Scan for the cell matching the given text and deliver its [x, y] coordinate at center. 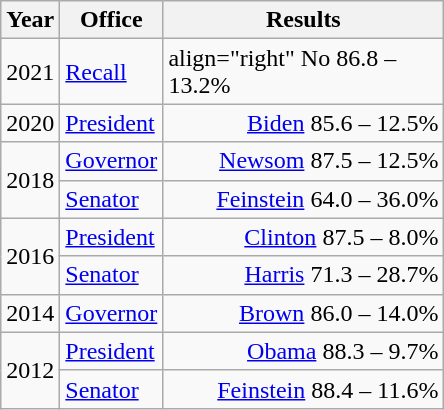
Biden 85.6 – 12.5% [304, 123]
align="right" No 86.8 – 13.2% [304, 72]
Clinton 87.5 – 8.0% [304, 237]
Year [30, 20]
2014 [30, 313]
2020 [30, 123]
2016 [30, 256]
Feinstein 64.0 – 36.0% [304, 199]
Newsom 87.5 – 12.5% [304, 161]
2018 [30, 180]
Feinstein 88.4 – 11.6% [304, 389]
Brown 86.0 – 14.0% [304, 313]
Obama 88.3 – 9.7% [304, 351]
2012 [30, 370]
Results [304, 20]
Office [112, 20]
2021 [30, 72]
Harris 71.3 – 28.7% [304, 275]
Recall [112, 72]
